Output the (x, y) coordinate of the center of the cell containing the given text.  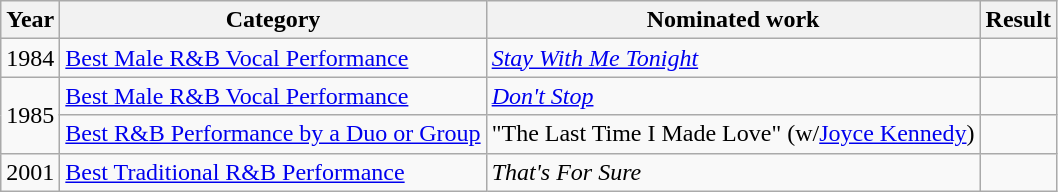
Year (30, 20)
Result (1018, 20)
1985 (30, 115)
Don't Stop (733, 96)
Best Traditional R&B Performance (273, 172)
Category (273, 20)
"The Last Time I Made Love" (w/Joyce Kennedy) (733, 134)
2001 (30, 172)
Best R&B Performance by a Duo or Group (273, 134)
Stay With Me Tonight (733, 58)
1984 (30, 58)
That's For Sure (733, 172)
Nominated work (733, 20)
